Find where the given text appears and provide that cell's center as [x, y] coordinate. 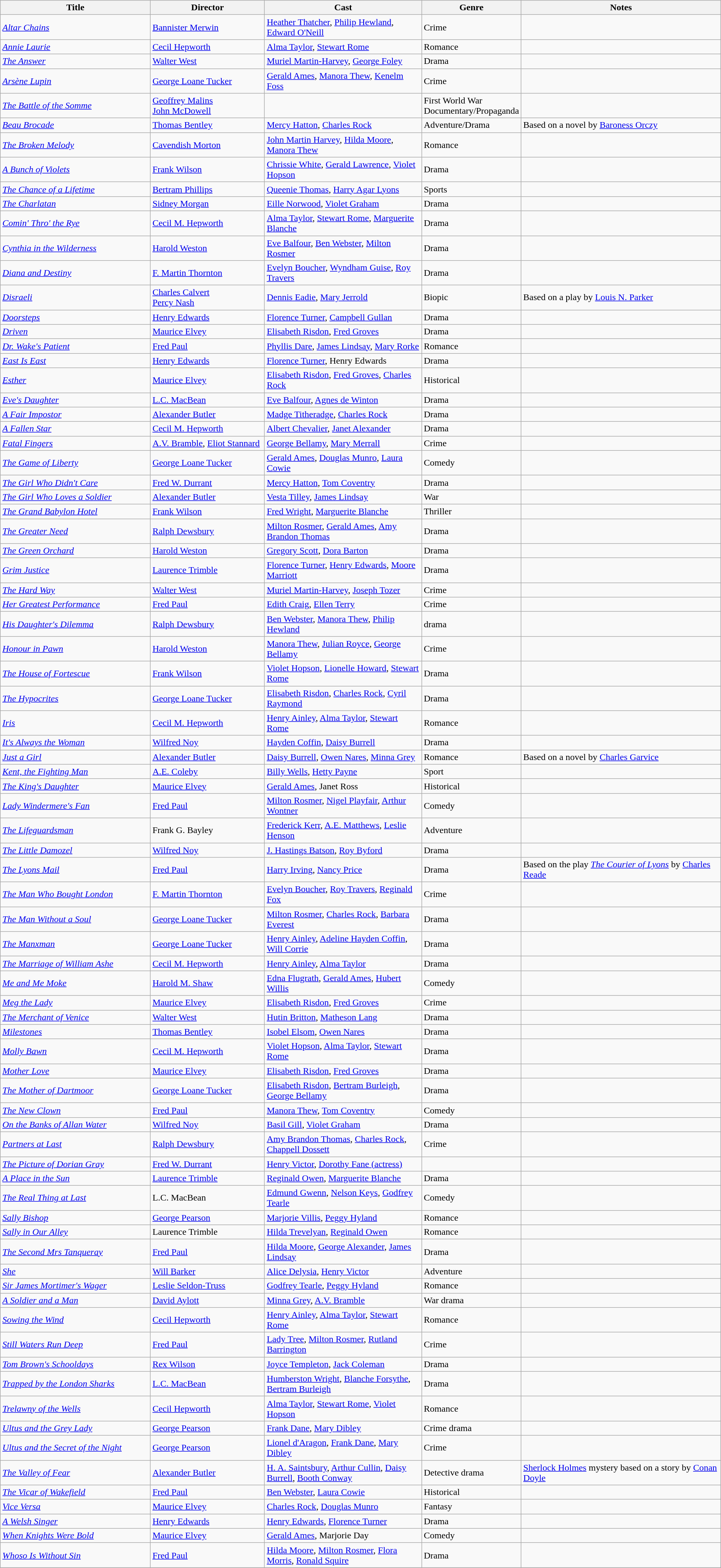
The Lyons Mail [75, 870]
Doorsteps [75, 317]
A Place in the Sun [75, 1178]
Leslie Seldon-Truss [208, 1286]
drama [472, 624]
Edna Flugrath, Gerald Ames, Hubert Willis [343, 983]
Her Greatest Performance [75, 604]
Fatal Fingers [75, 443]
George Bellamy, Mary Merrall [343, 443]
Elisabeth Risdon, Charles Rock, Cyril Raymond [343, 698]
Iris [75, 723]
Biopic [472, 297]
Detective drama [472, 1472]
The New Clown [75, 1110]
Sally Bishop [75, 1218]
The Broken Melody [75, 145]
Billy Wells, Hetty Payne [343, 771]
Cast [343, 8]
Based on a play by Louis N. Parker [621, 297]
Henry Victor, Dorothy Fane (actress) [343, 1164]
The Man Without a Soul [75, 919]
Minna Grey, A.V. Bramble [343, 1300]
Henry Edwards, Florence Turner [343, 1521]
Milton Rosmer, Charles Rock, Barbara Everest [343, 919]
A.E. Coleby [208, 771]
Gerald Ames, Janet Ross [343, 786]
Sherlock Holmes mystery based on a story by Conan Doyle [621, 1472]
Mercy Hatton, Tom Coventry [343, 482]
The Vicar of Wakefield [75, 1492]
Amy Brandon Thomas, Charles Rock, Chappell Dossett [343, 1144]
The Green Orchard [75, 551]
The House of Fortescue [75, 673]
Eve Balfour, Ben Webster, Milton Rosmer [343, 248]
Eve Balfour, Agnes de Winton [343, 400]
Eille Norwood, Violet Graham [343, 204]
Violet Hopson, Alma Taylor, Stewart Rome [343, 1051]
A Soldier and a Man [75, 1300]
Sowing the Wind [75, 1320]
A Fallen Star [75, 429]
The Girl Who Didn't Care [75, 482]
Sidney Morgan [208, 204]
Whoso Is Without Sin [75, 1555]
Humberston Wright, Blanche Forsythe, Bertram Burleigh [343, 1384]
Lady Tree, Milton Rosmer, Rutland Barrington [343, 1344]
Hilda Trevelyan, Reginald Owen [343, 1232]
Gerald Ames, Marjorie Day [343, 1536]
Arsène Lupin [75, 81]
Cavendish Morton [208, 145]
Bannister Merwin [208, 27]
Evelyn Boucher, Roy Travers, Reginald Fox [343, 895]
Crime drama [472, 1428]
Notes [621, 8]
Driven [75, 332]
Title [75, 8]
Still Waters Run Deep [75, 1344]
Violet Hopson, Lionelle Howard, Stewart Rome [343, 673]
Comin' Thro' the Rye [75, 223]
War [472, 497]
Basil Gill, Violet Graham [343, 1124]
Vesta Tilley, James Lindsay [343, 497]
Beau Brocade [75, 125]
A.V. Bramble, Eliot Stannard [208, 443]
Dennis Eadie, Mary Jerrold [343, 297]
Geoffrey MalinsJohn McDowell [208, 106]
The Marriage of William Ashe [75, 964]
Evelyn Boucher, Wyndham Guise, Roy Travers [343, 273]
Adventure/Drama [472, 125]
Daisy Burrell, Owen Nares, Minna Grey [343, 757]
His Daughter's Dilemma [75, 624]
Hayden Coffin, Daisy Burrell [343, 743]
Dr. Wake's Patient [75, 346]
David Aylott [208, 1300]
On the Banks of Allan Water [75, 1124]
The Manxman [75, 944]
Thriller [472, 511]
The Answer [75, 61]
When Knights Were Bold [75, 1536]
Albert Chevalier, Janet Alexander [343, 429]
It's Always the Woman [75, 743]
War drama [472, 1300]
Hilda Moore, Milton Rosmer, Flora Morris, Ronald Squire [343, 1555]
Frank Dane, Mary Dibley [343, 1428]
Milton Rosmer, Nigel Playfair, Arthur Wontner [343, 806]
Sports [472, 189]
A Welsh Singer [75, 1521]
Manora Thew, Tom Coventry [343, 1110]
Disraeli [75, 297]
Henry Ainley, Adeline Hayden Coffin, Will Corrie [343, 944]
Kent, the Fighting Man [75, 771]
Alice Delysia, Henry Victor [343, 1271]
Frederick Kerr, A.E. Matthews, Leslie Henson [343, 830]
Alma Taylor, Stewart Rome [343, 47]
The Girl Who Loves a Soldier [75, 497]
Edith Craig, Ellen Terry [343, 604]
Elisabeth Risdon, Fred Groves, Charles Rock [343, 380]
A Bunch of Violets [75, 170]
Mercy Hatton, Charles Rock [343, 125]
The Grand Babylon Hotel [75, 511]
The Game of Liberty [75, 463]
The Hypocrites [75, 698]
Just a Girl [75, 757]
Esther [75, 380]
Phyllis Dare, James Lindsay, Mary Rorke [343, 346]
J. Hastings Batson, Roy Byford [343, 850]
Partners at Last [75, 1144]
Frank G. Bayley [208, 830]
Joyce Templeton, Jack Coleman [343, 1364]
Muriel Martin-Harvey, Joseph Tozer [343, 590]
Hilda Moore, George Alexander, James Lindsay [343, 1252]
John Martin Harvey, Hilda Moore, Manora Thew [343, 145]
Trelawny of the Wells [75, 1408]
Alma Taylor, Stewart Rome, Violet Hopson [343, 1408]
Eve's Daughter [75, 400]
East Is East [75, 361]
Florence Turner, Campbell Gullan [343, 317]
Vice Versa [75, 1507]
Based on the play The Courier of Lyons by Charles Reade [621, 870]
Harry Irving, Nancy Price [343, 870]
Ultus and the Grey Lady [75, 1428]
Gregory Scott, Dora Barton [343, 551]
Diana and Destiny [75, 273]
Elisabeth Risdon, Bertram Burleigh, George Bellamy [343, 1090]
Muriel Martin-Harvey, George Foley [343, 61]
Hutin Britton, Matheson Lang [343, 1017]
Harold M. Shaw [208, 983]
Fred Wright, Marguerite Blanche [343, 511]
Queenie Thomas, Harry Agar Lyons [343, 189]
Honour in Pawn [75, 649]
Trapped by the London Sharks [75, 1384]
Milton Rosmer, Gerald Ames, Amy Brandon Thomas [343, 531]
Sally in Our Alley [75, 1232]
Based on a novel by Charles Garvice [621, 757]
Bertram Phillips [208, 189]
Sir James Mortimer's Wager [75, 1286]
Isobel Elsom, Owen Nares [343, 1032]
Florence Turner, Henry Edwards, Moore Marriott [343, 571]
Sport [472, 771]
Henry Ainley, Alma Taylor [343, 964]
Alma Taylor, Stewart Rome, Marguerite Blanche [343, 223]
Director [208, 8]
Gerald Ames, Manora Thew, Kenelm Foss [343, 81]
Charles Rock, Douglas Munro [343, 1507]
Chrissie White, Gerald Lawrence, Violet Hopson [343, 170]
Gerald Ames, Douglas Munro, Laura Cowie [343, 463]
Cynthia in the Wilderness [75, 248]
Based on a novel by Baroness Orczy [621, 125]
Lady Windermere's Fan [75, 806]
H. A. Saintsbury, Arthur Cullin, Daisy Burrell, Booth Conway [343, 1472]
Will Barker [208, 1271]
Manora Thew, Julian Royce, George Bellamy [343, 649]
Reginald Owen, Marguerite Blanche [343, 1178]
She [75, 1271]
Edmund Gwenn, Nelson Keys, Godfrey Tearle [343, 1198]
Fantasy [472, 1507]
Ultus and the Secret of the Night [75, 1448]
The Second Mrs Tanqueray [75, 1252]
Lionel d'Aragon, Frank Dane, Mary Dibley [343, 1448]
The Lifeguardsman [75, 830]
Florence Turner, Henry Edwards [343, 361]
Godfrey Tearle, Peggy Hyland [343, 1286]
The Valley of Fear [75, 1472]
The Charlatan [75, 204]
Me and Me Moke [75, 983]
Altar Chains [75, 27]
First World War Documentary/Propaganda [472, 106]
Annie Laurie [75, 47]
Milestones [75, 1032]
The Battle of the Somme [75, 106]
Rex Wilson [208, 1364]
Charles Calvert Percy Nash [208, 297]
Tom Brown's Schooldays [75, 1364]
Ben Webster, Manora Thew, Philip Hewland [343, 624]
The Chance of a Lifetime [75, 189]
The Merchant of Venice [75, 1017]
A Fair Impostor [75, 414]
The Picture of Dorian Gray [75, 1164]
The Man Who Bought London [75, 895]
Molly Bawn [75, 1051]
Heather Thatcher, Philip Hewland, Edward O'Neill [343, 27]
The Real Thing at Last [75, 1198]
Grim Justice [75, 571]
Madge Titheradge, Charles Rock [343, 414]
Genre [472, 8]
The Little Damozel [75, 850]
Meg the Lady [75, 1003]
The Greater Need [75, 531]
Marjorie Villis, Peggy Hyland [343, 1218]
The Hard Way [75, 590]
The King's Daughter [75, 786]
Mother Love [75, 1071]
Ben Webster, Laura Cowie [343, 1492]
The Mother of Dartmoor [75, 1090]
